Capture the cell that displays the provided text and extract its [x, y] central coordinate. 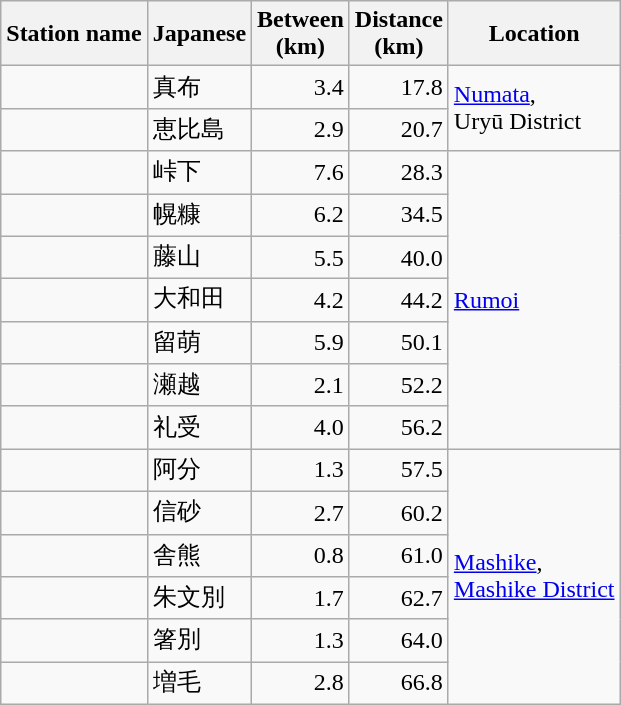
Mashike,Mashike District [534, 576]
17.8 [398, 88]
朱文別 [199, 598]
瀬越 [199, 386]
52.2 [398, 386]
Japanese [199, 34]
1.7 [301, 598]
2.8 [301, 684]
64.0 [398, 640]
4.2 [301, 300]
Between(km) [301, 34]
Station name [74, 34]
60.2 [398, 512]
61.0 [398, 556]
留萌 [199, 342]
2.1 [301, 386]
礼受 [199, 428]
阿分 [199, 470]
0.8 [301, 556]
4.0 [301, 428]
3.4 [301, 88]
62.7 [398, 598]
Rumoi [534, 300]
44.2 [398, 300]
6.2 [301, 216]
信砂 [199, 512]
28.3 [398, 172]
2.7 [301, 512]
Numata,Uryū District [534, 108]
Location [534, 34]
50.1 [398, 342]
真布 [199, 88]
5.9 [301, 342]
66.8 [398, 684]
大和田 [199, 300]
恵比島 [199, 130]
増毛 [199, 684]
2.9 [301, 130]
幌糠 [199, 216]
40.0 [398, 258]
5.5 [301, 258]
20.7 [398, 130]
箸別 [199, 640]
舎熊 [199, 556]
峠下 [199, 172]
57.5 [398, 470]
56.2 [398, 428]
7.6 [301, 172]
34.5 [398, 216]
Distance(km) [398, 34]
藤山 [199, 258]
